Provide the [x, y] coordinate of the cell's center where the given text is located.  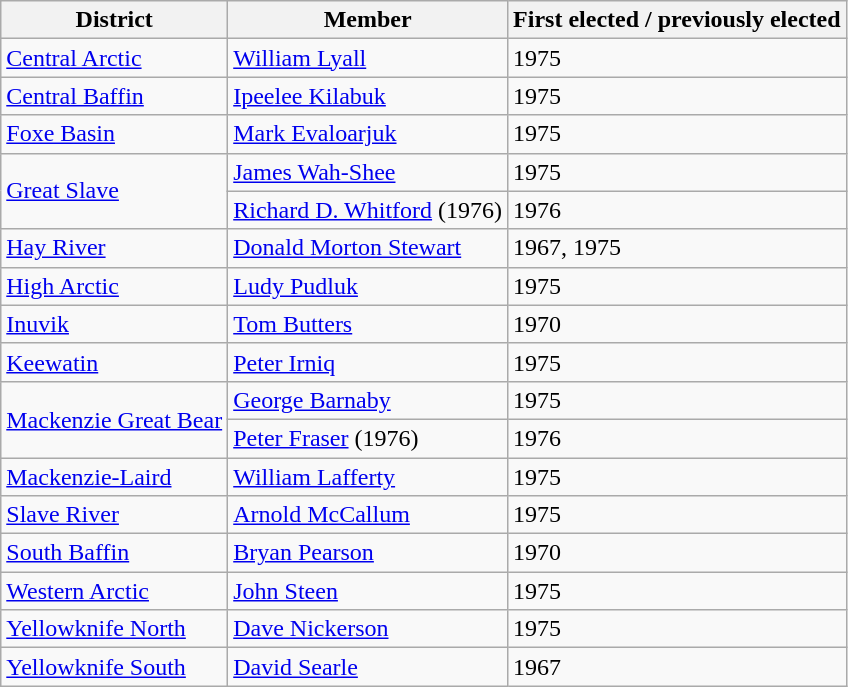
South Baffin [114, 553]
John Steen [368, 591]
Yellowknife North [114, 629]
Richard D. Whitford (1976) [368, 210]
Mackenzie-Laird [114, 477]
Ipeelee Kilabuk [368, 96]
Yellowknife South [114, 667]
Slave River [114, 515]
Great Slave [114, 191]
1967 [678, 667]
Foxe Basin [114, 134]
Donald Morton Stewart [368, 248]
Bryan Pearson [368, 553]
First elected / previously elected [678, 20]
Western Arctic [114, 591]
Arnold McCallum [368, 515]
William Lyall [368, 58]
Peter Irniq [368, 362]
David Searle [368, 667]
High Arctic [114, 286]
Member [368, 20]
Inuvik [114, 324]
Dave Nickerson [368, 629]
Central Arctic [114, 58]
1967, 1975 [678, 248]
Central Baffin [114, 96]
Tom Butters [368, 324]
Hay River [114, 248]
Keewatin [114, 362]
Ludy Pudluk [368, 286]
George Barnaby [368, 400]
James Wah-Shee [368, 172]
Mark Evaloarjuk [368, 134]
William Lafferty [368, 477]
District [114, 20]
Peter Fraser (1976) [368, 438]
Mackenzie Great Bear [114, 419]
